Return the (x, y) coordinate for the center point of the cell that contains the specified text.  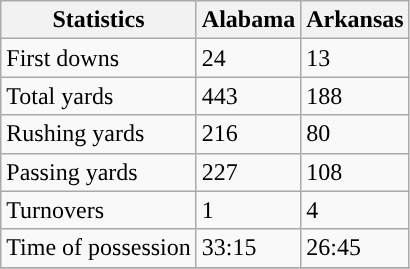
24 (248, 58)
Arkansas (355, 20)
1 (248, 210)
188 (355, 96)
4 (355, 210)
33:15 (248, 248)
13 (355, 58)
Passing yards (99, 172)
First downs (99, 58)
216 (248, 134)
Time of possession (99, 248)
Turnovers (99, 210)
26:45 (355, 248)
108 (355, 172)
443 (248, 96)
Rushing yards (99, 134)
80 (355, 134)
227 (248, 172)
Statistics (99, 20)
Alabama (248, 20)
Total yards (99, 96)
